Determine the [X, Y] coordinate at the center of the cell enclosing the given text.  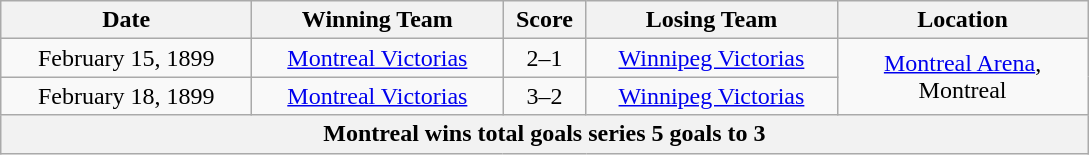
Score [544, 20]
Date [126, 20]
Montreal Arena, Montreal [962, 77]
February 15, 1899 [126, 58]
Winning Team [378, 20]
Losing Team [712, 20]
February 18, 1899 [126, 96]
Montreal wins total goals series 5 goals to 3 [544, 134]
2–1 [544, 58]
3–2 [544, 96]
Location [962, 20]
